Output the [X, Y] coordinate of the center of the cell containing the given text.  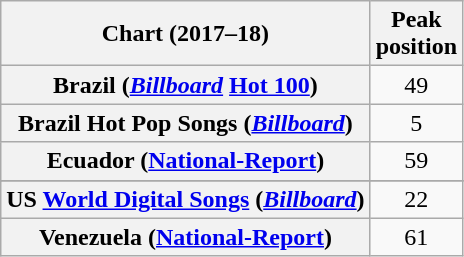
Brazil Hot Pop Songs (Billboard) [186, 123]
59 [416, 161]
US World Digital Songs (Billboard) [186, 199]
49 [416, 85]
5 [416, 123]
22 [416, 199]
Ecuador (National-Report) [186, 161]
61 [416, 237]
Venezuela (National-Report) [186, 237]
Chart (2017–18) [186, 34]
Peak position [416, 34]
Brazil (Billboard Hot 100) [186, 85]
